Locate the cell with the specified text and output its [X, Y] center coordinate. 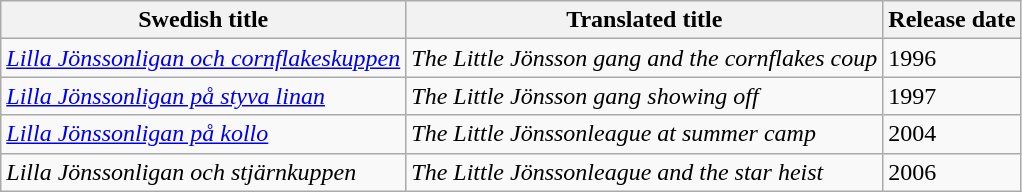
Release date [952, 20]
2004 [952, 134]
Translated title [644, 20]
The Little Jönssonleague and the star heist [644, 172]
The Little Jönssonleague at summer camp [644, 134]
Lilla Jönssonligan på styva linan [204, 96]
Lilla Jönssonligan och cornflakeskuppen [204, 58]
1997 [952, 96]
1996 [952, 58]
The Little Jönsson gang and the cornflakes coup [644, 58]
Lilla Jönssonligan på kollo [204, 134]
Lilla Jönssonligan och stjärnkuppen [204, 172]
Swedish title [204, 20]
The Little Jönsson gang showing off [644, 96]
2006 [952, 172]
